Output the [X, Y] coordinate of the center of the cell containing the given text.  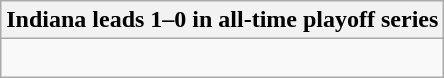
Indiana leads 1–0 in all-time playoff series [222, 20]
